Provide the (x, y) coordinate of the cell's center where the given text is located.  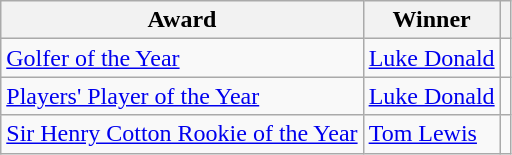
Players' Player of the Year (182, 96)
Award (182, 20)
Tom Lewis (432, 134)
Winner (432, 20)
Golfer of the Year (182, 58)
Sir Henry Cotton Rookie of the Year (182, 134)
